Search for the cell housing the specified text and yield its (x, y) center coordinate. 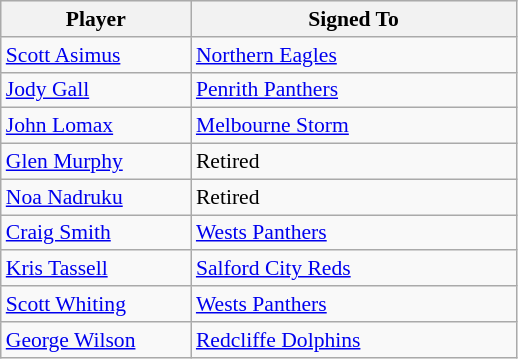
Melbourne Storm (354, 126)
Jody Gall (96, 90)
Signed To (354, 19)
Player (96, 19)
Kris Tassell (96, 269)
George Wilson (96, 340)
Scott Whiting (96, 304)
Scott Asimus (96, 55)
Penrith Panthers (354, 90)
Salford City Reds (354, 269)
Northern Eagles (354, 55)
Noa Nadruku (96, 197)
Craig Smith (96, 233)
Redcliffe Dolphins (354, 340)
John Lomax (96, 126)
Glen Murphy (96, 162)
